Detect which cell encompasses the target text, then output its (X, Y) center coordinate. 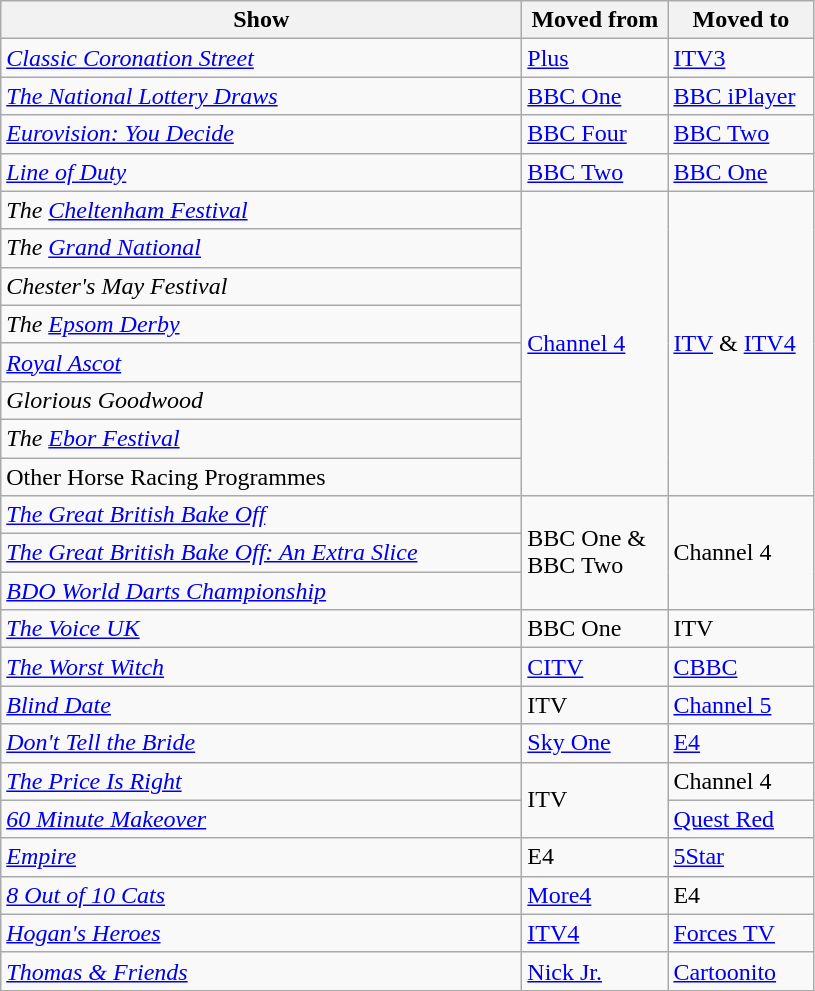
BDO World Darts Championship (262, 591)
Show (262, 20)
BBC iPlayer (741, 96)
The Ebor Festival (262, 438)
ITV4 (595, 933)
Thomas & Friends (262, 971)
Cartoonito (741, 971)
Glorious Goodwood (262, 400)
Empire (262, 857)
Classic Coronation Street (262, 58)
The Worst Witch (262, 667)
Moved from (595, 20)
Sky One (595, 743)
Nick Jr. (595, 971)
Plus (595, 58)
BBC One & BBC Two (595, 553)
Royal Ascot (262, 362)
Channel 5 (741, 705)
BBC Four (595, 134)
Chester's May Festival (262, 286)
The Great British Bake Off (262, 515)
Line of Duty (262, 172)
Blind Date (262, 705)
The Cheltenham Festival (262, 210)
The Voice UK (262, 629)
Eurovision: You Decide (262, 134)
8 Out of 10 Cats (262, 895)
Forces TV (741, 933)
ITV & ITV4 (741, 343)
More4 (595, 895)
CITV (595, 667)
Hogan's Heroes (262, 933)
Quest Red (741, 819)
60 Minute Makeover (262, 819)
Don't Tell the Bride (262, 743)
5Star (741, 857)
The Great British Bake Off: An Extra Slice (262, 553)
CBBC (741, 667)
The Price Is Right (262, 781)
Other Horse Racing Programmes (262, 477)
Moved to (741, 20)
The National Lottery Draws (262, 96)
The Grand National (262, 248)
The Epsom Derby (262, 324)
ITV3 (741, 58)
